Search for the cell housing the specified text and yield its (x, y) center coordinate. 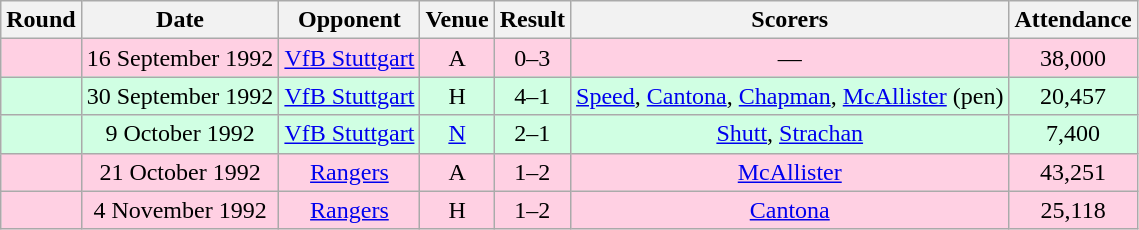
McAllister (790, 172)
Round (41, 20)
Shutt, Strachan (790, 134)
30 September 1992 (180, 96)
Result (532, 20)
Date (180, 20)
16 September 1992 (180, 58)
20,457 (1073, 96)
Opponent (350, 20)
4 November 1992 (180, 210)
7,400 (1073, 134)
Cantona (790, 210)
Venue (457, 20)
— (790, 58)
38,000 (1073, 58)
0–3 (532, 58)
21 October 1992 (180, 172)
25,118 (1073, 210)
Attendance (1073, 20)
N (457, 134)
2–1 (532, 134)
4–1 (532, 96)
43,251 (1073, 172)
9 October 1992 (180, 134)
Speed, Cantona, Chapman, McAllister (pen) (790, 96)
Scorers (790, 20)
